Determine the [X, Y] coordinate at the center of the cell enclosing the given text.  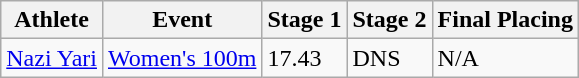
Nazi Yari [52, 58]
Event [182, 20]
N/A [505, 58]
Final Placing [505, 20]
17.43 [304, 58]
Athlete [52, 20]
Women's 100m [182, 58]
Stage 1 [304, 20]
DNS [390, 58]
Stage 2 [390, 20]
